Identify which cell holds the provided text, then report its [x, y] central coordinate. 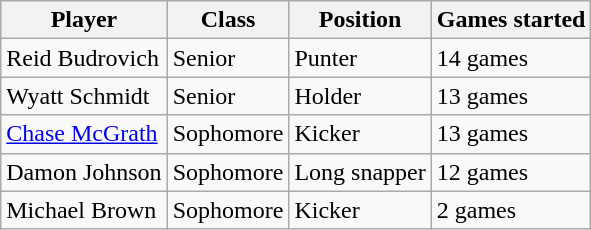
Player [84, 20]
Long snapper [360, 172]
Class [228, 20]
Punter [360, 58]
Damon Johnson [84, 172]
Holder [360, 96]
2 games [511, 210]
14 games [511, 58]
Games started [511, 20]
Wyatt Schmidt [84, 96]
Position [360, 20]
12 games [511, 172]
Chase McGrath [84, 134]
Reid Budrovich [84, 58]
Michael Brown [84, 210]
